Determine the (X, Y) coordinate at the center of the cell enclosing the given text.  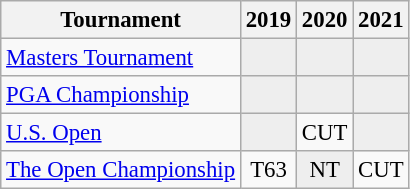
U.S. Open (121, 133)
T63 (268, 170)
Masters Tournament (121, 58)
2019 (268, 20)
2020 (325, 20)
NT (325, 170)
Tournament (121, 20)
2021 (381, 20)
The Open Championship (121, 170)
PGA Championship (121, 95)
